Capture the cell that displays the provided text and extract its [x, y] central coordinate. 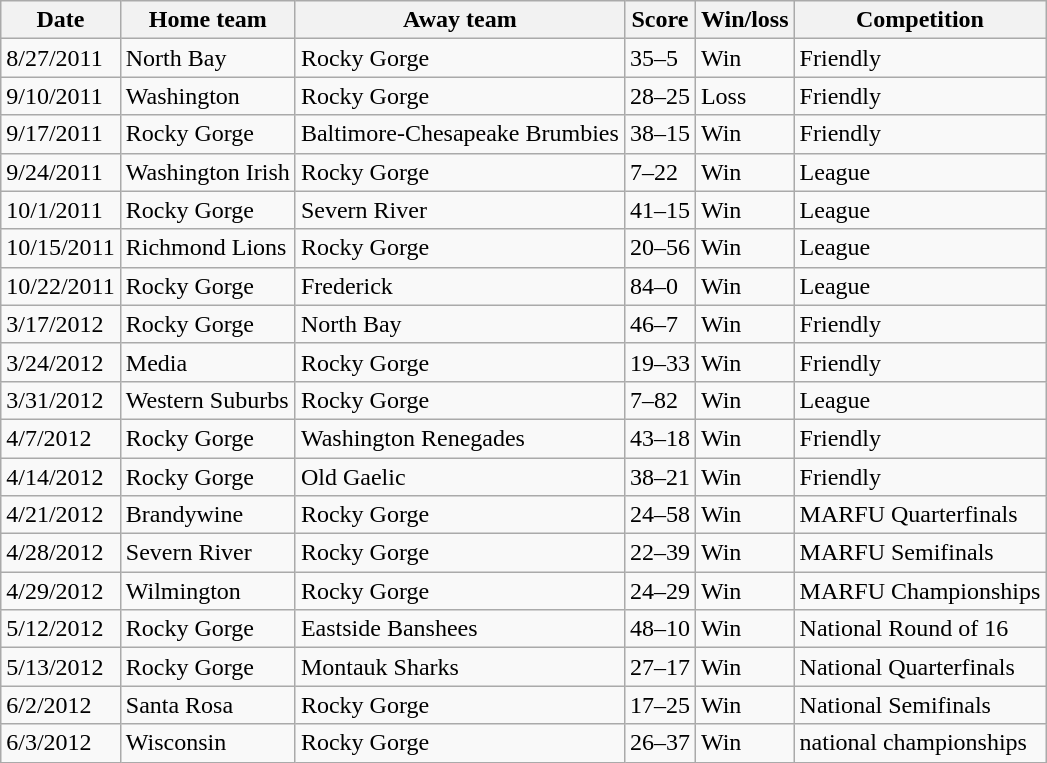
MARFU Championships [920, 591]
Richmond Lions [208, 248]
Away team [460, 20]
3/24/2012 [61, 362]
5/13/2012 [61, 667]
9/17/2011 [61, 134]
7–82 [660, 400]
Montauk Sharks [460, 667]
7–22 [660, 172]
5/12/2012 [61, 629]
10/1/2011 [61, 210]
10/15/2011 [61, 248]
Score [660, 20]
84–0 [660, 286]
35–5 [660, 58]
41–15 [660, 210]
MARFU Semifinals [920, 553]
24–29 [660, 591]
Competition [920, 20]
4/28/2012 [61, 553]
10/22/2011 [61, 286]
38–21 [660, 477]
Baltimore-Chesapeake Brumbies [460, 134]
9/10/2011 [61, 96]
20–56 [660, 248]
4/21/2012 [61, 515]
4/14/2012 [61, 477]
Date [61, 20]
Wisconsin [208, 743]
24–58 [660, 515]
46–7 [660, 324]
Win/loss [744, 20]
4/29/2012 [61, 591]
Washington Irish [208, 172]
Washington [208, 96]
National Semifinals [920, 705]
Western Suburbs [208, 400]
6/2/2012 [61, 705]
26–37 [660, 743]
national championships [920, 743]
8/27/2011 [61, 58]
22–39 [660, 553]
Loss [744, 96]
Santa Rosa [208, 705]
9/24/2011 [61, 172]
48–10 [660, 629]
Washington Renegades [460, 438]
43–18 [660, 438]
National Quarterfinals [920, 667]
Brandywine [208, 515]
MARFU Quarterfinals [920, 515]
28–25 [660, 96]
27–17 [660, 667]
Eastside Banshees [460, 629]
17–25 [660, 705]
Old Gaelic [460, 477]
Frederick [460, 286]
6/3/2012 [61, 743]
Home team [208, 20]
Media [208, 362]
3/17/2012 [61, 324]
National Round of 16 [920, 629]
38–15 [660, 134]
4/7/2012 [61, 438]
3/31/2012 [61, 400]
19–33 [660, 362]
Wilmington [208, 591]
